Determine the [x, y] coordinate at the center of the cell enclosing the given text.  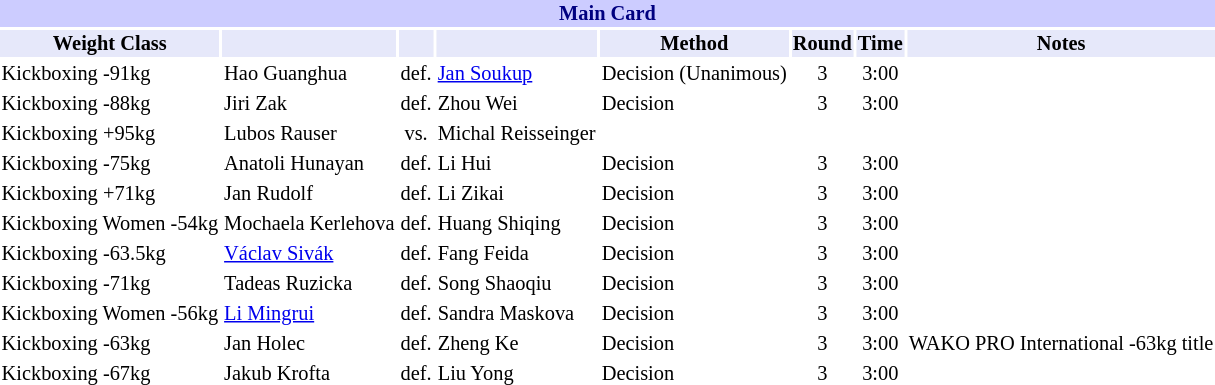
Jan Rudolf [310, 194]
Kickboxing -75kg [110, 164]
Li Hui [516, 164]
Li Zikai [516, 194]
Notes [1061, 44]
Huang Shiqing [516, 224]
Kickboxing -63.5kg [110, 254]
Method [694, 44]
Václav Sivák [310, 254]
Zhou Wei [516, 104]
Time [880, 44]
Mochaela Kerlehova [310, 224]
Song Shaoqiu [516, 284]
Jiri Zak [310, 104]
Li Mingrui [310, 314]
Kickboxing -71kg [110, 284]
Zheng Ke [516, 344]
vs. [416, 134]
Michal Reisseinger [516, 134]
Hao Guanghua [310, 74]
Kickboxing Women -56kg [110, 314]
Lubos Rauser [310, 134]
Tadeas Ruzicka [310, 284]
Fang Feida [516, 254]
Decision (Unanimous) [694, 74]
Main Card [608, 14]
Kickboxing +71kg [110, 194]
Kickboxing Women -54kg [110, 224]
Weight Class [110, 44]
Jan Holec [310, 344]
Kickboxing -88kg [110, 104]
Sandra Maskova [516, 314]
Kickboxing -91kg [110, 74]
Kickboxing -63kg [110, 344]
Round [822, 44]
Anatoli Hunayan [310, 164]
Kickboxing +95kg [110, 134]
Jan Soukup [516, 74]
WAKO PRO International -63kg title [1061, 344]
